For the text-containing cell, return its midpoint in [x, y] coordinate format. 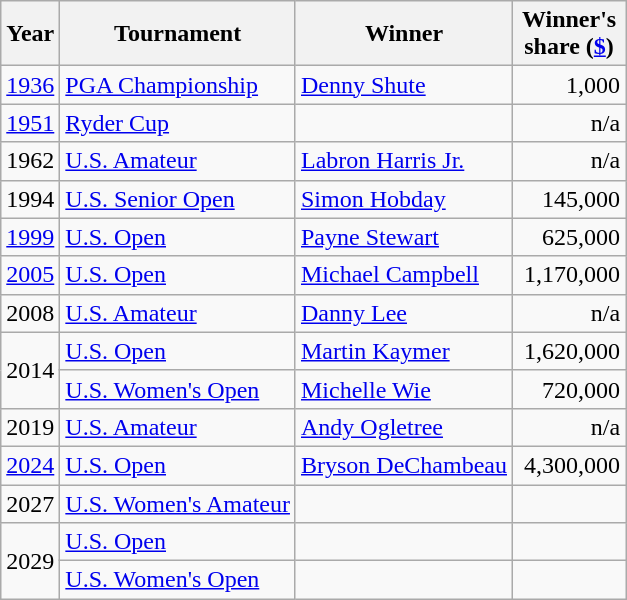
PGA Championship [178, 85]
U.S. Women's Amateur [178, 503]
720,000 [570, 389]
Michael Campbell [404, 275]
Winner [404, 34]
Simon Hobday [404, 199]
1,170,000 [570, 275]
Danny Lee [404, 313]
1951 [30, 123]
2024 [30, 465]
1962 [30, 161]
2027 [30, 503]
Denny Shute [404, 85]
U.S. Senior Open [178, 199]
4,300,000 [570, 465]
2008 [30, 313]
1,620,000 [570, 351]
Labron Harris Jr. [404, 161]
2014 [30, 370]
145,000 [570, 199]
Year [30, 34]
Winner'sshare ($) [570, 34]
625,000 [570, 237]
Payne Stewart [404, 237]
2029 [30, 561]
Tournament [178, 34]
1,000 [570, 85]
1936 [30, 85]
2019 [30, 427]
1994 [30, 199]
2005 [30, 275]
1999 [30, 237]
Ryder Cup [178, 123]
Bryson DeChambeau [404, 465]
Andy Ogletree [404, 427]
Michelle Wie [404, 389]
Martin Kaymer [404, 351]
